Determine the (X, Y) coordinate at the center of the cell enclosing the given text.  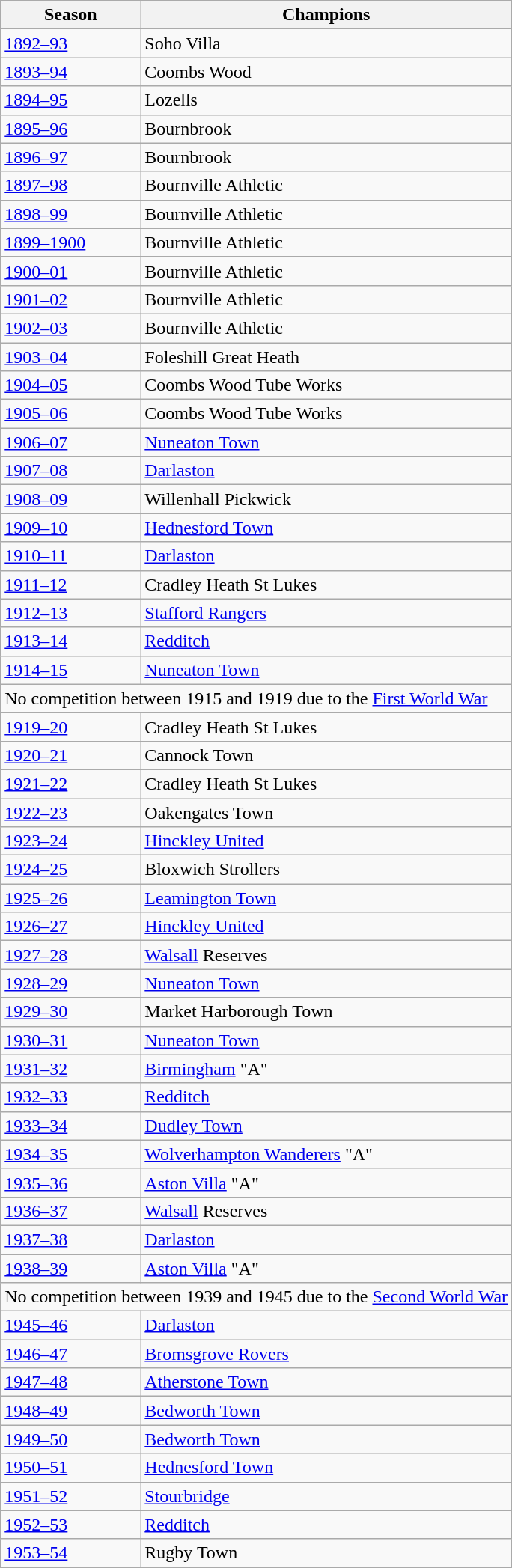
1910–11 (70, 556)
1911–12 (70, 585)
1895–96 (70, 129)
Stourbridge (326, 1496)
1931–32 (70, 1069)
1906–07 (70, 442)
1893–94 (70, 72)
1907–08 (70, 471)
Dudley Town (326, 1126)
1899–1900 (70, 242)
1927–28 (70, 955)
1952–53 (70, 1525)
Champions (326, 15)
Rugby Town (326, 1553)
Foleshill Great Heath (326, 357)
1950–51 (70, 1468)
1947–48 (70, 1382)
1924–25 (70, 870)
1922–23 (70, 812)
1901–02 (70, 299)
Market Harborough Town (326, 1012)
1894–95 (70, 100)
1937–38 (70, 1239)
No competition between 1915 and 1919 due to the First World War (256, 698)
Cannock Town (326, 755)
1938–39 (70, 1269)
1946–47 (70, 1354)
1925–26 (70, 898)
1898–99 (70, 214)
1903–04 (70, 357)
1935–36 (70, 1183)
1933–34 (70, 1126)
1909–10 (70, 528)
1900–01 (70, 271)
1914–15 (70, 670)
1934–35 (70, 1154)
1919–20 (70, 727)
1926–27 (70, 927)
1912–13 (70, 613)
1948–49 (70, 1411)
Leamington Town (326, 898)
1913–14 (70, 641)
1953–54 (70, 1553)
Soho Villa (326, 43)
1951–52 (70, 1496)
Season (70, 15)
1929–30 (70, 1012)
Oakengates Town (326, 812)
1936–37 (70, 1211)
1892–93 (70, 43)
Bloxwich Strollers (326, 870)
1928–29 (70, 983)
Willenhall Pickwick (326, 499)
Coombs Wood (326, 72)
1905–06 (70, 414)
1932–33 (70, 1097)
1896–97 (70, 157)
Birmingham "A" (326, 1069)
1920–21 (70, 755)
1904–05 (70, 385)
Bromsgrove Rovers (326, 1354)
1921–22 (70, 784)
1945–46 (70, 1326)
No competition between 1939 and 1945 due to the Second World War (256, 1297)
Stafford Rangers (326, 613)
1897–98 (70, 186)
Lozells (326, 100)
1949–50 (70, 1439)
Atherstone Town (326, 1382)
1923–24 (70, 841)
1908–09 (70, 499)
1902–03 (70, 328)
Wolverhampton Wanderers "A" (326, 1154)
1930–31 (70, 1040)
